Capture the cell that displays the provided text and extract its (x, y) central coordinate. 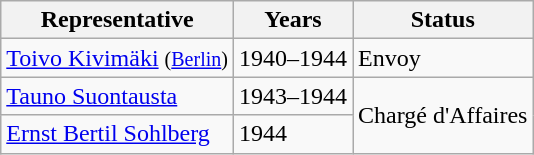
Years (292, 20)
Status (443, 20)
Tauno Suontausta (118, 96)
Chargé d'Affaires (443, 115)
1944 (292, 134)
1943–1944 (292, 96)
1940–1944 (292, 58)
Envoy (443, 58)
Toivo Kivimäki (Berlin) (118, 58)
Representative (118, 20)
Ernst Bertil Sohlberg (118, 134)
